Find where the given text appears and provide that cell's center as (X, Y) coordinate. 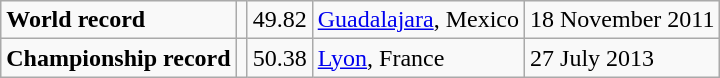
49.82 (280, 20)
World record (118, 20)
Lyon, France (418, 58)
18 November 2011 (622, 20)
27 July 2013 (622, 58)
50.38 (280, 58)
Guadalajara, Mexico (418, 20)
Championship record (118, 58)
